Provide the [x, y] coordinate of the cell's center where the given text is located.  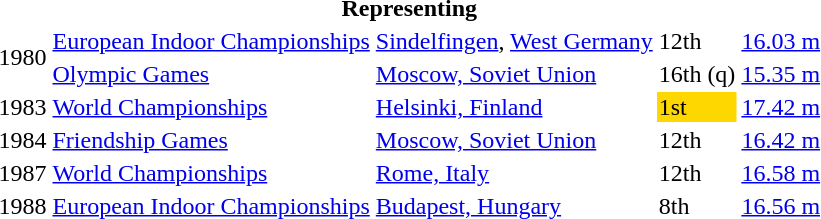
Helsinki, Finland [514, 107]
Sindelfingen, West Germany [514, 41]
Friendship Games [211, 140]
16th (q) [697, 74]
Rome, Italy [514, 173]
Olympic Games [211, 74]
1st [697, 107]
European Indoor Championships [211, 41]
